Pinpoint the cell where the given text exists, returning its [X, Y] midpoint coordinate. 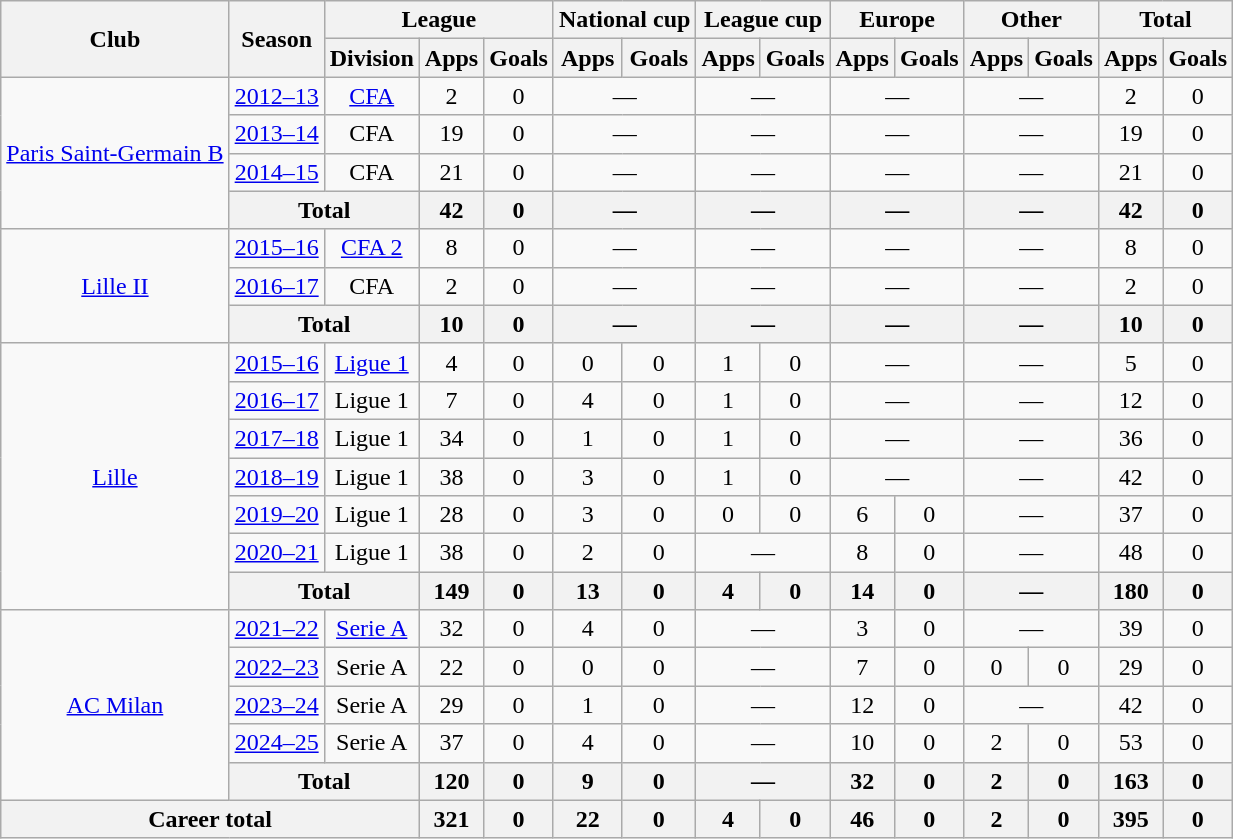
2024–25 [276, 743]
2013–14 [276, 134]
13 [587, 591]
2020–21 [276, 553]
Paris Saint-Germain B [115, 153]
14 [862, 591]
National cup [624, 20]
League [438, 20]
9 [587, 781]
CFA 2 [372, 248]
2023–24 [276, 705]
28 [451, 515]
6 [862, 515]
395 [1130, 819]
46 [862, 819]
2014–15 [276, 172]
53 [1130, 743]
Europe [897, 20]
180 [1130, 591]
Career total [210, 819]
2017–18 [276, 438]
2012–13 [276, 96]
2021–22 [276, 629]
163 [1130, 781]
Other [1031, 20]
Season [276, 39]
Lille [115, 476]
48 [1130, 553]
321 [451, 819]
Lille II [115, 286]
2022–23 [276, 667]
120 [451, 781]
Club [115, 39]
36 [1130, 438]
AC Milan [115, 705]
2019–20 [276, 515]
5 [1130, 362]
34 [451, 438]
Division [372, 58]
149 [451, 591]
League cup [763, 20]
2018–19 [276, 477]
39 [1130, 629]
